Search for the cell housing the specified text and yield its [X, Y] center coordinate. 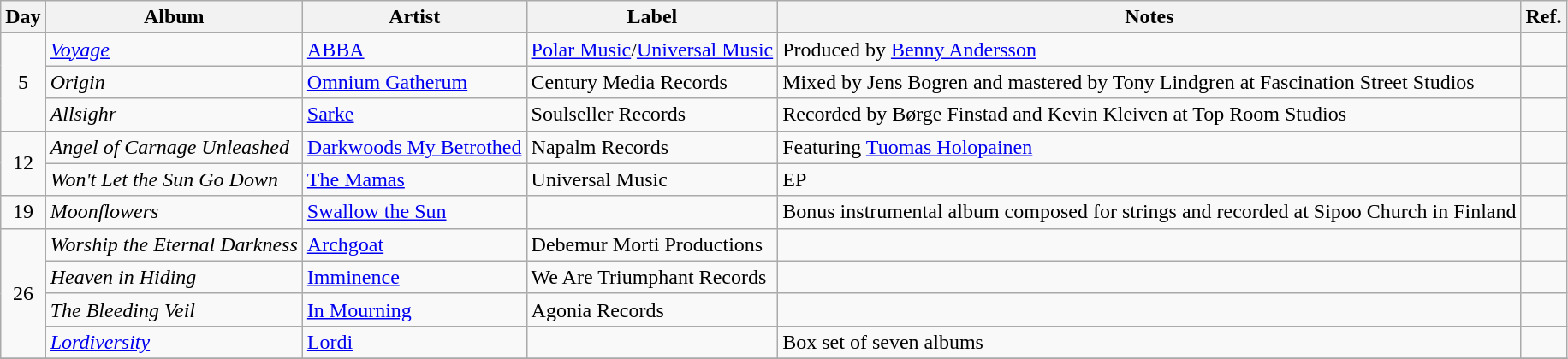
Artist [414, 17]
Allsighr [174, 115]
Angel of Carnage Unleashed [174, 147]
In Mourning [414, 309]
Ref. [1544, 17]
Day [23, 17]
Mixed by Jens Bogren and mastered by Tony Lindgren at Fascination Street Studios [1149, 82]
Featuring Tuomas Holopainen [1149, 147]
Album [174, 17]
Imminence [414, 277]
The Bleeding Veil [174, 309]
Moonflowers [174, 212]
Swallow the Sun [414, 212]
26 [23, 293]
Notes [1149, 17]
Bonus instrumental album composed for strings and recorded at Sipoo Church in Finland [1149, 212]
Produced by Benny Andersson [1149, 50]
Agonia Records [652, 309]
Polar Music/Universal Music [652, 50]
Debemur Morti Productions [652, 244]
Lordiversity [174, 342]
The Mamas [414, 179]
Soulseller Records [652, 115]
We Are Triumphant Records [652, 277]
Century Media Records [652, 82]
Won't Let the Sun Go Down [174, 179]
Archgoat [414, 244]
5 [23, 82]
EP [1149, 179]
Heaven in Hiding [174, 277]
Voyage [174, 50]
Omnium Gatherum [414, 82]
Worship the Eternal Darkness [174, 244]
Recorded by Børge Finstad and Kevin Kleiven at Top Room Studios [1149, 115]
Label [652, 17]
Darkwoods My Betrothed [414, 147]
Lordi [414, 342]
Universal Music [652, 179]
Napalm Records [652, 147]
19 [23, 212]
Sarke [414, 115]
Box set of seven albums [1149, 342]
Origin [174, 82]
12 [23, 163]
ABBA [414, 50]
